Return (X, Y) of the center of cell containing provided text 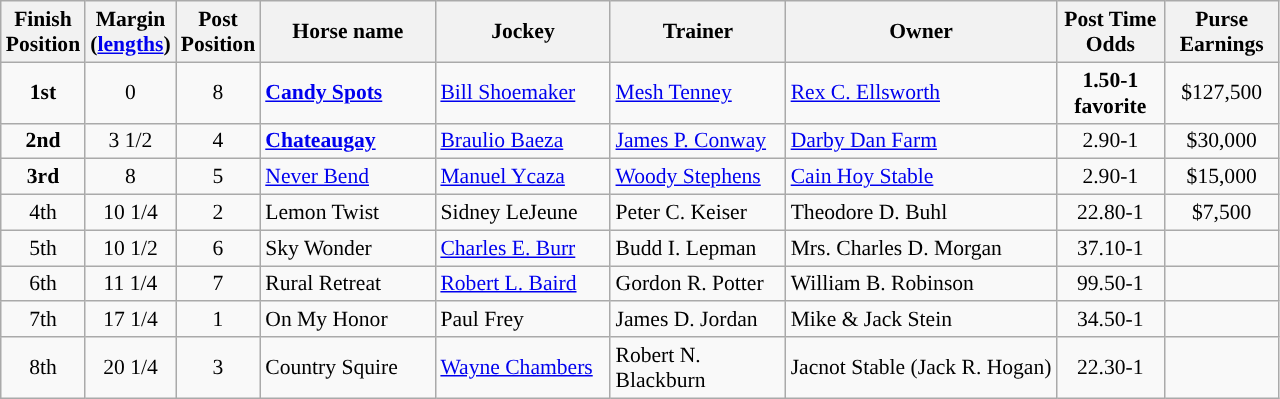
Robert L. Baird (522, 284)
$127,500 (1222, 92)
Robert N. Blackburn (698, 368)
Country Squire (348, 368)
3rd (43, 177)
Budd I. Lepman (698, 248)
Post Position (218, 32)
Mrs. Charles D. Morgan (922, 248)
7 (218, 284)
William B. Robinson (922, 284)
Horse name (348, 32)
Mesh Tenney (698, 92)
20 1/4 (130, 368)
Gordon R. Potter (698, 284)
Sky Wonder (348, 248)
Jacnot Stable (Jack R. Hogan) (922, 368)
Bill Shoemaker (522, 92)
Manuel Ycaza (522, 177)
Theodore D. Buhl (922, 213)
On My Honor (348, 320)
10 1/4 (130, 213)
1 (218, 320)
James D. Jordan (698, 320)
Paul Frey (522, 320)
Margin (lengths) (130, 32)
James P. Conway (698, 141)
2nd (43, 141)
34.50-1 (1110, 320)
$30,000 (1222, 141)
1st (43, 92)
Cain Hoy Stable (922, 177)
10 1/2 (130, 248)
Owner (922, 32)
Sidney LeJeune (522, 213)
22.30-1 (1110, 368)
3 1/2 (130, 141)
Mike & Jack Stein (922, 320)
5th (43, 248)
Purse Earnings (1222, 32)
Never Bend (348, 177)
$7,500 (1222, 213)
Braulio Baeza (522, 141)
Rural Retreat (348, 284)
Wayne Chambers (522, 368)
Darby Dan Farm (922, 141)
Candy Spots (348, 92)
0 (130, 92)
7th (43, 320)
8th (43, 368)
6 (218, 248)
22.80-1 (1110, 213)
4th (43, 213)
Trainer (698, 32)
5 (218, 177)
Peter C. Keiser (698, 213)
1.50-1 favorite (1110, 92)
17 1/4 (130, 320)
Chateaugay (348, 141)
Lemon Twist (348, 213)
$15,000 (1222, 177)
Charles E. Burr (522, 248)
3 (218, 368)
Post Time Odds (1110, 32)
99.50-1 (1110, 284)
Finish Position (43, 32)
6th (43, 284)
11 1/4 (130, 284)
4 (218, 141)
Jockey (522, 32)
Rex C. Ellsworth (922, 92)
2 (218, 213)
Woody Stephens (698, 177)
37.10-1 (1110, 248)
